Detect which cell encompasses the target text, then output its (X, Y) center coordinate. 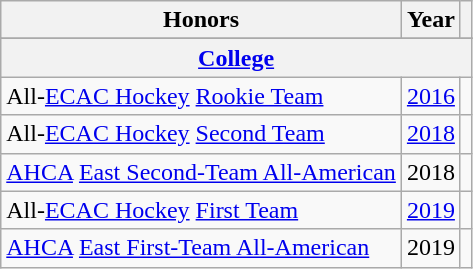
AHCA East Second-Team All-American (202, 172)
All-ECAC Hockey First Team (202, 210)
College (236, 58)
AHCA East First-Team All-American (202, 248)
Honors (202, 20)
All-ECAC Hockey Rookie Team (202, 96)
2016 (430, 96)
All-ECAC Hockey Second Team (202, 134)
Year (430, 20)
